Identify which cell holds the provided text, then report its [X, Y] central coordinate. 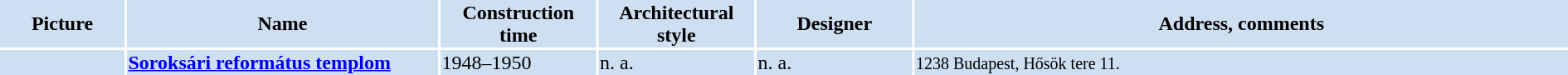
Picture [62, 23]
Construction time [519, 23]
Name [282, 23]
Designer [835, 23]
Soroksári református templom [282, 62]
Architectural style [677, 23]
1238 Budapest, Hősök tere 11. [1241, 62]
1948–1950 [519, 62]
Address, comments [1241, 23]
